Determine the [x, y] coordinate at the center of the cell enclosing the given text.  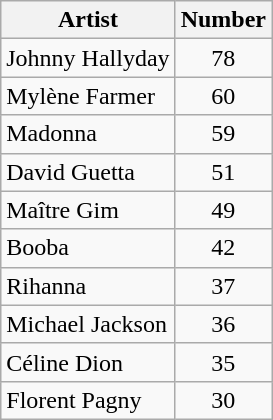
36 [223, 324]
Maître Gim [88, 210]
Céline Dion [88, 362]
30 [223, 400]
Madonna [88, 134]
42 [223, 248]
Rihanna [88, 286]
Michael Jackson [88, 324]
59 [223, 134]
David Guetta [88, 172]
78 [223, 58]
60 [223, 96]
51 [223, 172]
49 [223, 210]
Artist [88, 20]
Johnny Hallyday [88, 58]
37 [223, 286]
Florent Pagny [88, 400]
Booba [88, 248]
Number [223, 20]
Mylène Farmer [88, 96]
35 [223, 362]
